Return the (X, Y) coordinate for the center point of the cell that contains the specified text.  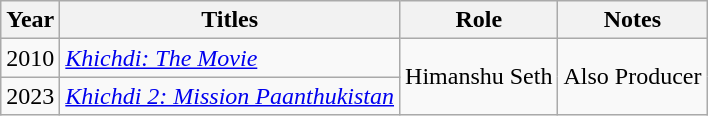
Himanshu Seth (479, 77)
Notes (632, 20)
Khichdi: The Movie (230, 58)
2010 (30, 58)
Titles (230, 20)
2023 (30, 96)
Year (30, 20)
Also Producer (632, 77)
Khichdi 2: Mission Paanthukistan (230, 96)
Role (479, 20)
